Return the [X, Y] coordinate for the center point of the cell that contains the specified text.  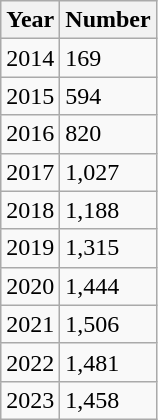
2022 [30, 362]
2016 [30, 134]
1,506 [108, 324]
1,188 [108, 210]
594 [108, 96]
2020 [30, 286]
Year [30, 20]
2018 [30, 210]
1,481 [108, 362]
1,315 [108, 248]
2015 [30, 96]
1,458 [108, 400]
1,027 [108, 172]
169 [108, 58]
2023 [30, 400]
820 [108, 134]
2014 [30, 58]
Number [108, 20]
2021 [30, 324]
2017 [30, 172]
1,444 [108, 286]
2019 [30, 248]
